From the cell containing the given text, extract its center point as (X, Y) coordinate. 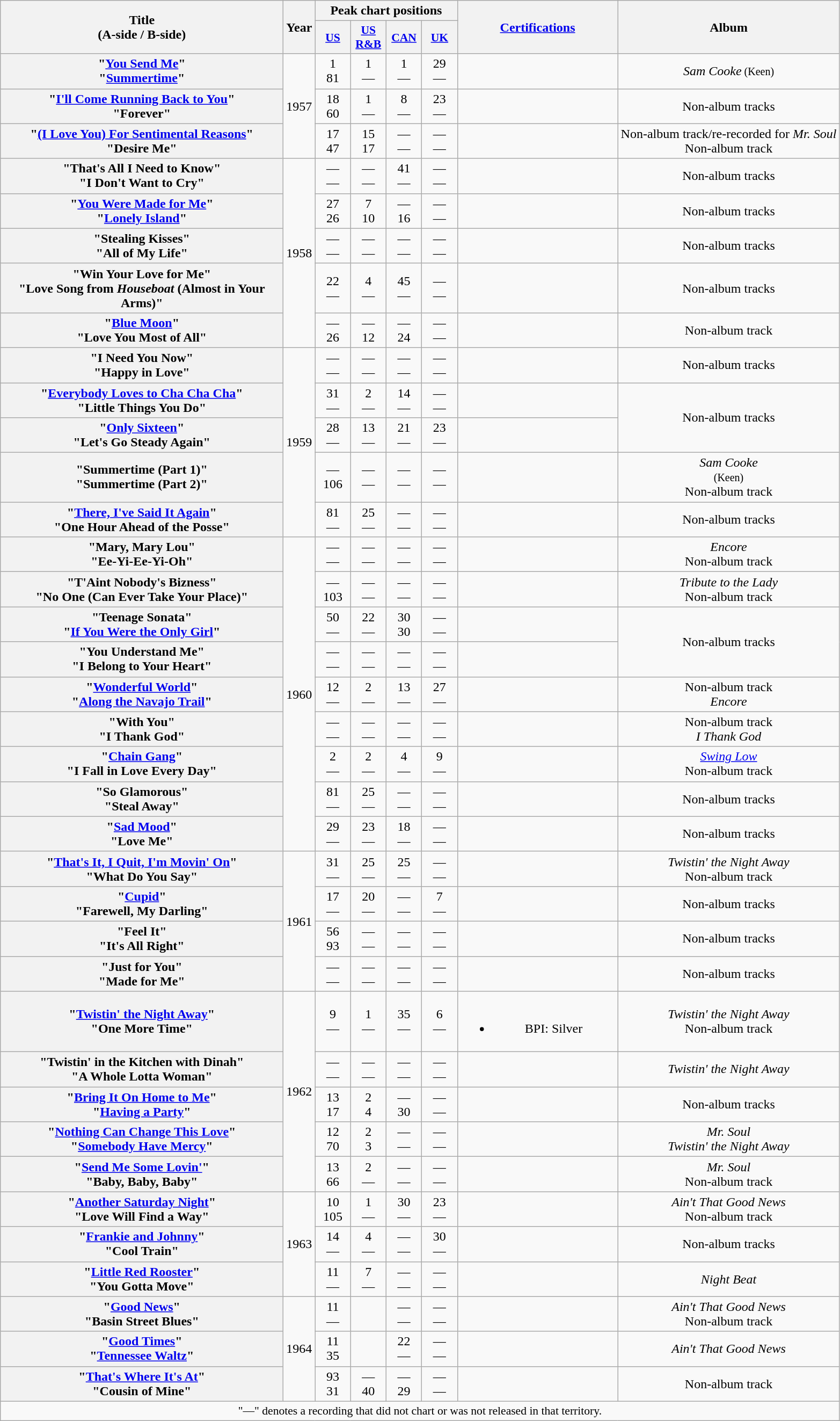
"Mary, Mary Lou""Ee-Yi-Ee-Yi-Oh" (142, 554)
"With You""I Thank God" (142, 729)
"Little Red Rooster""You Gotta Move" (142, 1279)
8— (404, 106)
"That's It, I Quit, I'm Movin' On""What Do You Say" (142, 869)
1317 (333, 1104)
"That's Where It's At""Cousin of Mine" (142, 1383)
1964 (300, 1349)
24 (368, 1104)
"Nothing Can Change This Love""Somebody Have Mercy" (142, 1140)
21— (404, 435)
"I'll Come Running Back to You""Forever" (142, 106)
10105 (333, 1209)
US (333, 38)
17— (333, 903)
1270 (333, 1140)
27— (440, 694)
BPI: Silver (538, 1021)
Album (729, 27)
—24 (404, 330)
Swing LowNon-album track (729, 764)
"Win Your Love for Me""Love Song from Houseboat (Almost in Your Arms)" (142, 288)
"I Need You Now""Happy in Love" (142, 365)
EncoreNon-album track (729, 554)
"Everybody Loves to Cha Cha Cha""Little Things You Do" (142, 400)
50— (333, 624)
"Only Sixteen""Let's Go Steady Again" (142, 435)
"Good Times""Tennessee Waltz" (142, 1349)
1366 (333, 1174)
—103 (333, 590)
2726 (333, 211)
3030 (404, 624)
"Twistin' in the Kitchen with Dinah""A Whole Lotta Woman" (142, 1070)
Tribute to the LadyNon-album track (729, 590)
710 (368, 211)
—29 (404, 1383)
1963 (300, 1244)
"Cupid""Farewell, My Darling" (142, 903)
18— (404, 833)
"Blue Moon""Love You Most of All" (142, 330)
Non-album track/re-recorded for Mr. SoulNon-album track (729, 141)
Non-album trackI Thank God (729, 729)
1960 (300, 694)
"Send Me Some Lovin'""Baby, Baby, Baby" (142, 1174)
1517 (368, 141)
"Feel It""It's All Right" (142, 939)
"So Glamorous""Steal Away" (142, 799)
—16 (404, 211)
"You Understand Me""I Belong to Your Heart" (142, 659)
"You Were Made for Me""Lonely Island" (142, 211)
181 (333, 71)
35— (404, 1021)
Certifications (538, 27)
"Bring It On Home to Me""Having a Party" (142, 1104)
Peak chart positions (386, 11)
Sam Cooke (Keen) (729, 71)
1747 (333, 141)
"You Send Me""Summertime" (142, 71)
9331 (333, 1383)
1959 (300, 442)
"Wonderful World""Along the Navajo Trail" (142, 694)
"Frankie and Johnny""Cool Train" (142, 1244)
CAN (404, 38)
1135 (333, 1349)
1961 (300, 921)
6— (440, 1021)
—40 (368, 1383)
Night Beat (729, 1279)
5693 (333, 939)
"Good News""Basin Street Blues" (142, 1314)
1957 (300, 106)
1962 (300, 1091)
"Teenage Sonata""If You Were the Only Girl" (142, 624)
—106 (333, 477)
"Stealing Kisses""All of My Life" (142, 246)
—12 (368, 330)
—30 (404, 1104)
28— (333, 435)
Year (300, 27)
1860 (333, 106)
"—" denotes a recording that did not chart or was not released in that territory. (420, 1411)
Mr. SoulNon-album track (729, 1174)
"Chain Gang""I Fall in Love Every Day" (142, 764)
45— (404, 288)
12— (333, 694)
Ain't That Good News (729, 1349)
"(I Love You) For Sentimental Reasons""Desire Me" (142, 141)
Sam Cooke(Keen)Non-album track (729, 477)
41— (404, 176)
"There, I've Said It Again""One Hour Ahead of the Posse" (142, 520)
"Summertime (Part 1)""Summertime (Part 2)" (142, 477)
23 (368, 1140)
—26 (333, 330)
Mr. SoulTwistin' the Night Away (729, 1140)
Title(A-side / B-side) (142, 27)
Non-album trackEncore (729, 694)
UK (440, 38)
"Another Saturday Night""Love Will Find a Way" (142, 1209)
US R&B (368, 38)
"Just for You""Made for Me" (142, 973)
"That's All I Need to Know""I Don't Want to Cry" (142, 176)
"Sad Mood""Love Me" (142, 833)
"T'Aint Nobody's Bizness""No One (Can Ever Take Your Place)" (142, 590)
Twistin' the Night Away (729, 1070)
20— (368, 903)
"Twistin' the Night Away""One More Time" (142, 1021)
1958 (300, 253)
